Identify which cell holds the provided text, then report its (x, y) central coordinate. 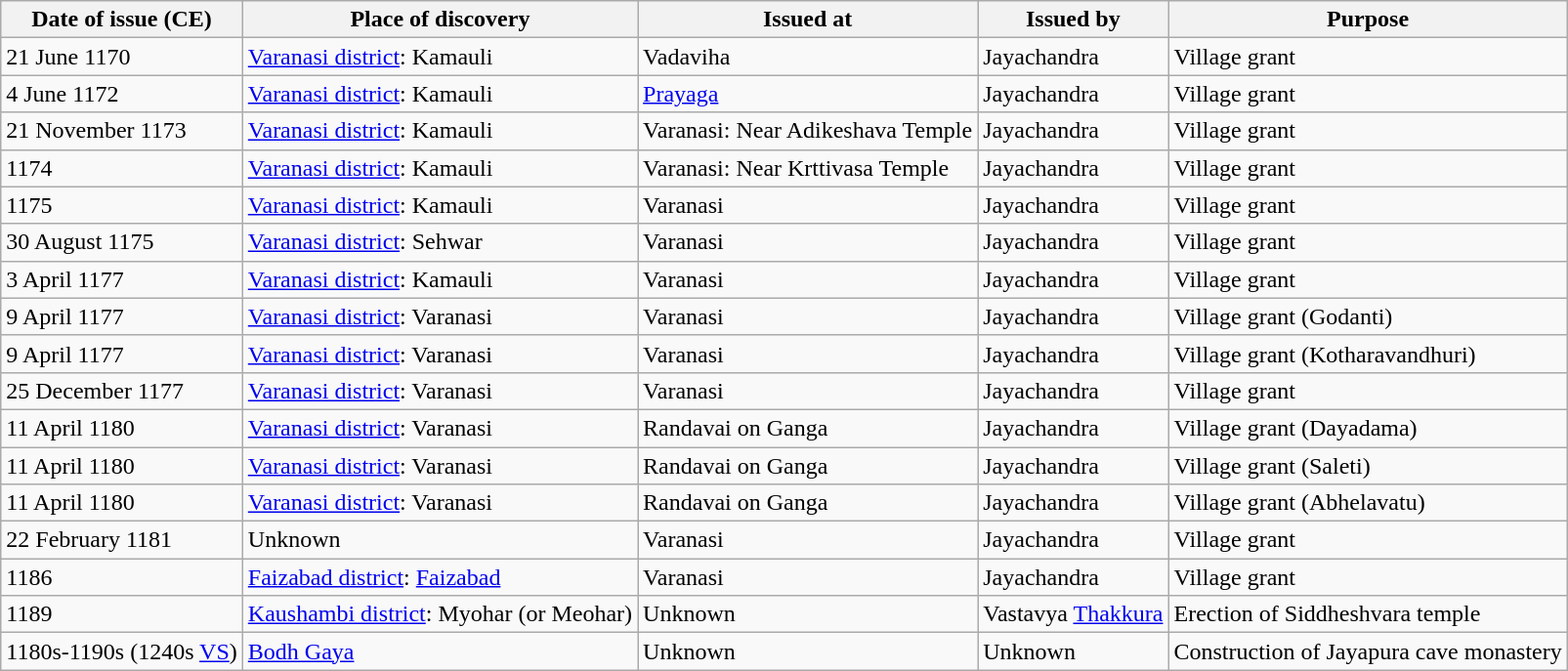
Varanasi: Near Krttivasa Temple (808, 168)
Village grant (Saleti) (1368, 466)
3 April 1177 (122, 279)
Issued by (1073, 20)
Erection of Siddheshvara temple (1368, 614)
1186 (122, 577)
Prayaga (808, 94)
Vastavya Thakkura (1073, 614)
Varanasi district: Sehwar (440, 242)
1175 (122, 205)
22 February 1181 (122, 540)
Date of issue (CE) (122, 20)
30 August 1175 (122, 242)
1174 (122, 168)
Kaushambi district: Myohar (or Meohar) (440, 614)
21 June 1170 (122, 57)
Purpose (1368, 20)
Village grant (Godanti) (1368, 316)
Village grant (Kotharavandhuri) (1368, 354)
Village grant (Dayadama) (1368, 428)
25 December 1177 (122, 391)
Varanasi: Near Adikeshava Temple (808, 131)
Bodh Gaya (440, 651)
Village grant (Abhelavatu) (1368, 503)
Construction of Jayapura cave monastery (1368, 651)
1189 (122, 614)
Vadaviha (808, 57)
Issued at (808, 20)
1180s-1190s (1240s VS) (122, 651)
4 June 1172 (122, 94)
Faizabad district: Faizabad (440, 577)
21 November 1173 (122, 131)
Place of discovery (440, 20)
